Scan for the cell matching the given text and deliver its [x, y] coordinate at center. 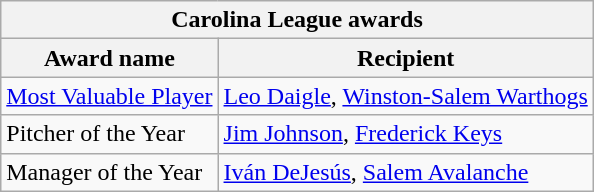
Manager of the Year [110, 172]
Award name [110, 58]
Pitcher of the Year [110, 134]
Carolina League awards [297, 20]
Most Valuable Player [110, 96]
Leo Daigle, Winston-Salem Warthogs [406, 96]
Recipient [406, 58]
Iván DeJesús, Salem Avalanche [406, 172]
Jim Johnson, Frederick Keys [406, 134]
